Identify which cell holds the provided text, then report its (x, y) central coordinate. 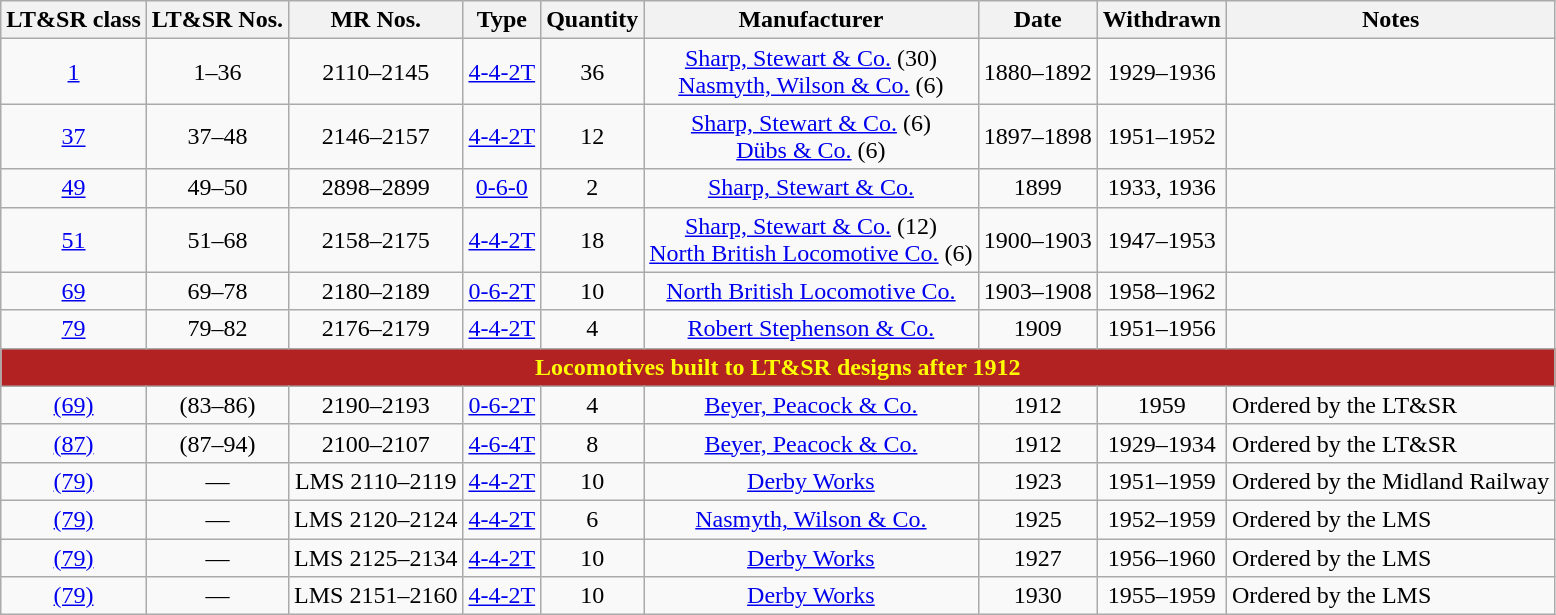
1955–1959 (1162, 596)
1899 (1038, 188)
1951–1956 (1162, 329)
1947–1953 (1162, 240)
Manufacturer (811, 20)
LMS 2110–2119 (376, 481)
Sharp, Stewart & Co. (30)Nasmyth, Wilson & Co. (6) (811, 72)
LMS 2151–2160 (376, 596)
1903–1908 (1038, 291)
(83–86) (217, 405)
1951–1952 (1162, 136)
4-6-4T (502, 443)
2176–2179 (376, 329)
1925 (1038, 519)
1923 (1038, 481)
1909 (1038, 329)
MR Nos. (376, 20)
Locomotives built to LT&SR designs after 1912 (778, 367)
79 (74, 329)
18 (592, 240)
37–48 (217, 136)
1 (74, 72)
Sharp, Stewart & Co. (6)Dübs & Co. (6) (811, 136)
37 (74, 136)
69–78 (217, 291)
2158–2175 (376, 240)
49 (74, 188)
51 (74, 240)
Notes (1390, 20)
1880–1892 (1038, 72)
2146–2157 (376, 136)
North British Locomotive Co. (811, 291)
8 (592, 443)
Type (502, 20)
2110–2145 (376, 72)
LMS 2120–2124 (376, 519)
Robert Stephenson & Co. (811, 329)
1951–1959 (1162, 481)
1958–1962 (1162, 291)
(87) (74, 443)
Withdrawn (1162, 20)
Sharp, Stewart & Co. (811, 188)
69 (74, 291)
1–36 (217, 72)
36 (592, 72)
LT&SR Nos. (217, 20)
Ordered by the Midland Railway (1390, 481)
Date (1038, 20)
1930 (1038, 596)
1900–1903 (1038, 240)
1897–1898 (1038, 136)
12 (592, 136)
79–82 (217, 329)
6 (592, 519)
LMS 2125–2134 (376, 557)
Nasmyth, Wilson & Co. (811, 519)
1933, 1936 (1162, 188)
Sharp, Stewart & Co. (12)North British Locomotive Co. (6) (811, 240)
1952–1959 (1162, 519)
2 (592, 188)
LT&SR class (74, 20)
2100–2107 (376, 443)
49–50 (217, 188)
Quantity (592, 20)
1927 (1038, 557)
2190–2193 (376, 405)
1929–1936 (1162, 72)
(87–94) (217, 443)
1956–1960 (1162, 557)
1929–1934 (1162, 443)
0-6-0 (502, 188)
(69) (74, 405)
2180–2189 (376, 291)
2898–2899 (376, 188)
51–68 (217, 240)
1959 (1162, 405)
